Provide the [x, y] coordinate of the cell's center where the given text is located.  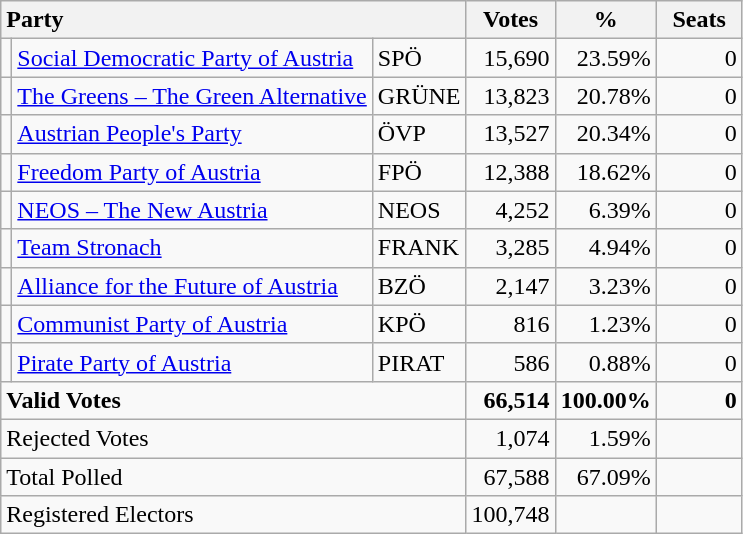
Total Polled [234, 477]
Communist Party of Austria [192, 324]
Freedom Party of Austria [192, 172]
1.59% [606, 438]
KPÖ [419, 324]
The Greens – The Green Alternative [192, 96]
Seats [699, 20]
6.39% [606, 210]
3.23% [606, 286]
% [606, 20]
4.94% [606, 248]
18.62% [606, 172]
ÖVP [419, 134]
GRÜNE [419, 96]
NEOS – The New Austria [192, 210]
PIRAT [419, 362]
67.09% [606, 477]
Registered Electors [234, 515]
1,074 [510, 438]
15,690 [510, 58]
23.59% [606, 58]
100,748 [510, 515]
20.78% [606, 96]
Rejected Votes [234, 438]
1.23% [606, 324]
13,823 [510, 96]
816 [510, 324]
NEOS [419, 210]
BZÖ [419, 286]
66,514 [510, 400]
100.00% [606, 400]
67,588 [510, 477]
Team Stronach [192, 248]
Party [234, 20]
12,388 [510, 172]
2,147 [510, 286]
Austrian People's Party [192, 134]
Votes [510, 20]
FPÖ [419, 172]
0.88% [606, 362]
Pirate Party of Austria [192, 362]
FRANK [419, 248]
Alliance for the Future of Austria [192, 286]
SPÖ [419, 58]
13,527 [510, 134]
20.34% [606, 134]
3,285 [510, 248]
Social Democratic Party of Austria [192, 58]
4,252 [510, 210]
586 [510, 362]
Valid Votes [234, 400]
